Detect which cell encompasses the target text, then output its (X, Y) center coordinate. 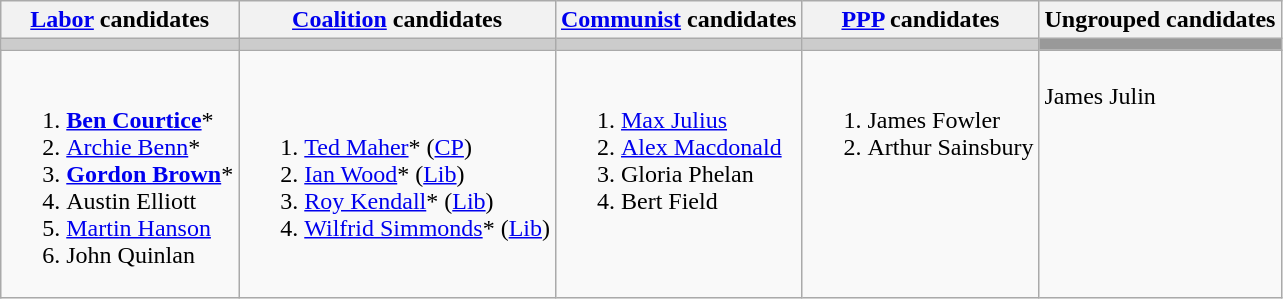
Ungrouped candidates (1160, 20)
Communist candidates (678, 20)
Labor candidates (120, 20)
Coalition candidates (398, 20)
James FowlerArthur Sainsbury (920, 174)
Max JuliusAlex MacdonaldGloria PhelanBert Field (678, 174)
Ben Courtice*Archie Benn*Gordon Brown*Austin ElliottMartin HansonJohn Quinlan (120, 174)
James Julin (1160, 174)
Ted Maher* (CP)Ian Wood* (Lib)Roy Kendall* (Lib)Wilfrid Simmonds* (Lib) (398, 174)
PPP candidates (920, 20)
